Scan for the cell matching the given text and deliver its (X, Y) coordinate at center. 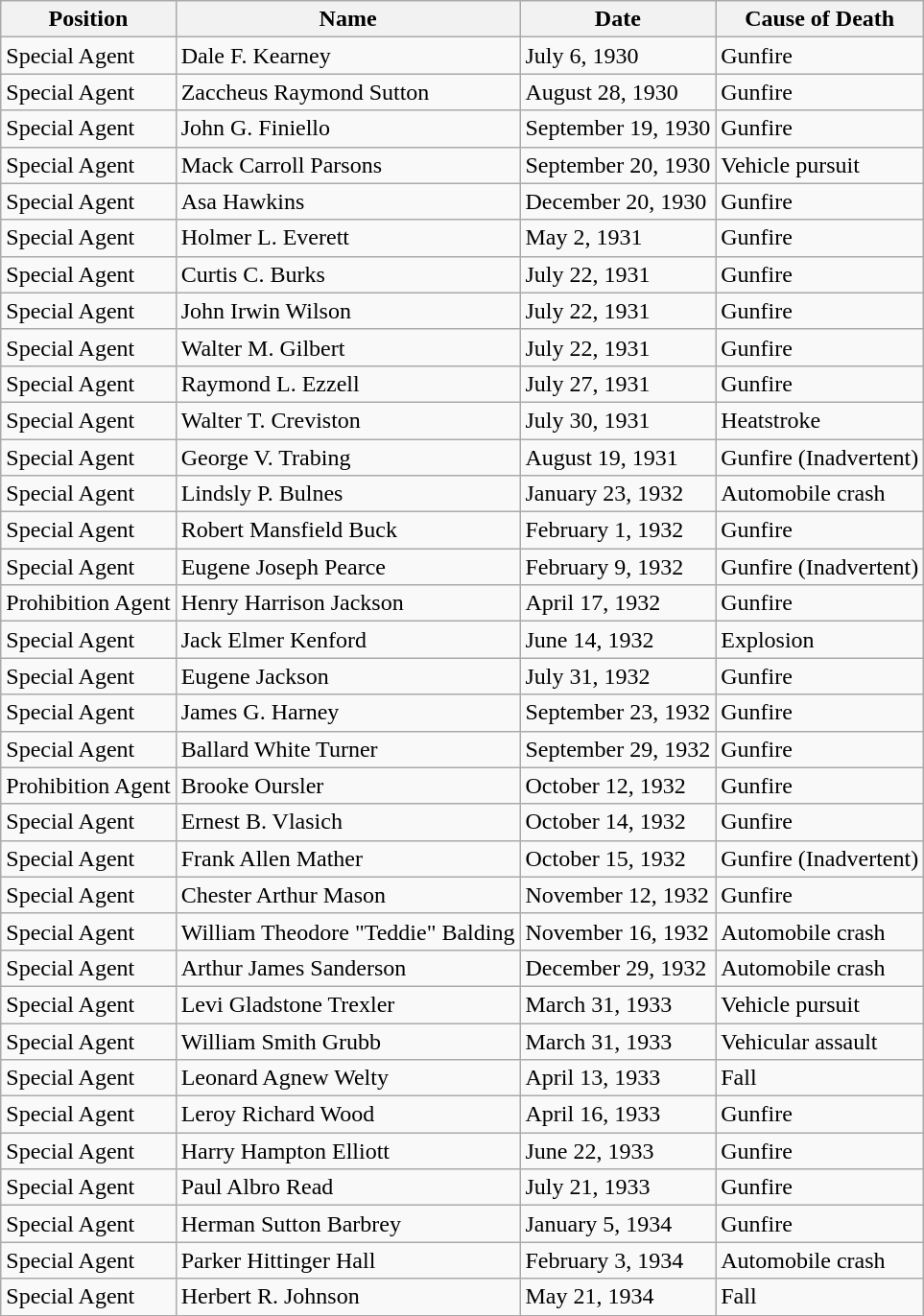
April 13, 1933 (618, 1078)
September 19, 1930 (618, 129)
November 12, 1932 (618, 895)
Explosion (819, 640)
Herman Sutton Barbrey (347, 1224)
William Theodore "Teddie" Balding (347, 931)
December 29, 1932 (618, 968)
April 16, 1933 (618, 1115)
February 1, 1932 (618, 530)
October 15, 1932 (618, 858)
Eugene Joseph Pearce (347, 567)
Eugene Jackson (347, 676)
John Irwin Wilson (347, 311)
Mack Carroll Parsons (347, 165)
Ernest B. Vlasich (347, 822)
Parker Hittinger Hall (347, 1260)
Robert Mansfield Buck (347, 530)
Lindsly P. Bulnes (347, 494)
February 3, 1934 (618, 1260)
February 9, 1932 (618, 567)
Paul Albro Read (347, 1187)
John G. Finiello (347, 129)
Heatstroke (819, 420)
Jack Elmer Kenford (347, 640)
Dale F. Kearney (347, 56)
Brooke Oursler (347, 786)
Ballard White Turner (347, 749)
Cause of Death (819, 19)
Walter M. Gilbert (347, 347)
May 2, 1931 (618, 238)
July 6, 1930 (618, 56)
September 29, 1932 (618, 749)
Leonard Agnew Welty (347, 1078)
October 12, 1932 (618, 786)
July 21, 1933 (618, 1187)
December 20, 1930 (618, 201)
Leroy Richard Wood (347, 1115)
Zaccheus Raymond Sutton (347, 92)
Raymond L. Ezzell (347, 384)
Asa Hawkins (347, 201)
September 20, 1930 (618, 165)
April 17, 1932 (618, 603)
July 30, 1931 (618, 420)
September 23, 1932 (618, 713)
November 16, 1932 (618, 931)
James G. Harney (347, 713)
Arthur James Sanderson (347, 968)
June 22, 1933 (618, 1151)
October 14, 1932 (618, 822)
Holmer L. Everett (347, 238)
William Smith Grubb (347, 1041)
July 31, 1932 (618, 676)
Harry Hampton Elliott (347, 1151)
June 14, 1932 (618, 640)
Walter T. Creviston (347, 420)
George V. Trabing (347, 458)
Name (347, 19)
August 19, 1931 (618, 458)
Date (618, 19)
January 5, 1934 (618, 1224)
January 23, 1932 (618, 494)
July 27, 1931 (618, 384)
Levi Gladstone Trexler (347, 1004)
Position (88, 19)
May 21, 1934 (618, 1297)
Chester Arthur Mason (347, 895)
Frank Allen Mather (347, 858)
Vehicular assault (819, 1041)
Henry Harrison Jackson (347, 603)
Herbert R. Johnson (347, 1297)
Curtis C. Burks (347, 274)
August 28, 1930 (618, 92)
